For the text-containing cell, return its midpoint in [X, Y] coordinate format. 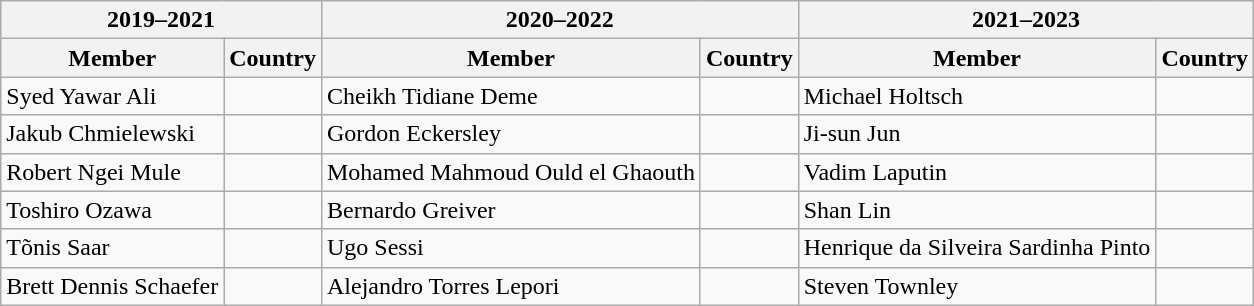
Ji-sun Jun [977, 134]
2019–2021 [162, 20]
Syed Yawar Ali [112, 96]
Toshiro Ozawa [112, 210]
Gordon Eckersley [510, 134]
2021–2023 [1026, 20]
Jakub Chmielewski [112, 134]
Robert Ngei Mule [112, 172]
Henrique da Silveira Sardinha Pinto [977, 248]
Steven Townley [977, 286]
Vadim Laputin [977, 172]
Ugo Sessi [510, 248]
Michael Holtsch [977, 96]
2020–2022 [560, 20]
Mohamed Mahmoud Ould el Ghaouth [510, 172]
Tõnis Saar [112, 248]
Shan Lin [977, 210]
Bernardo Greiver [510, 210]
Cheikh Tidiane Deme [510, 96]
Brett Dennis Schaefer [112, 286]
Alejandro Torres Lepori [510, 286]
